Extract the [X, Y] coordinate from the center of the cell holding the provided text.  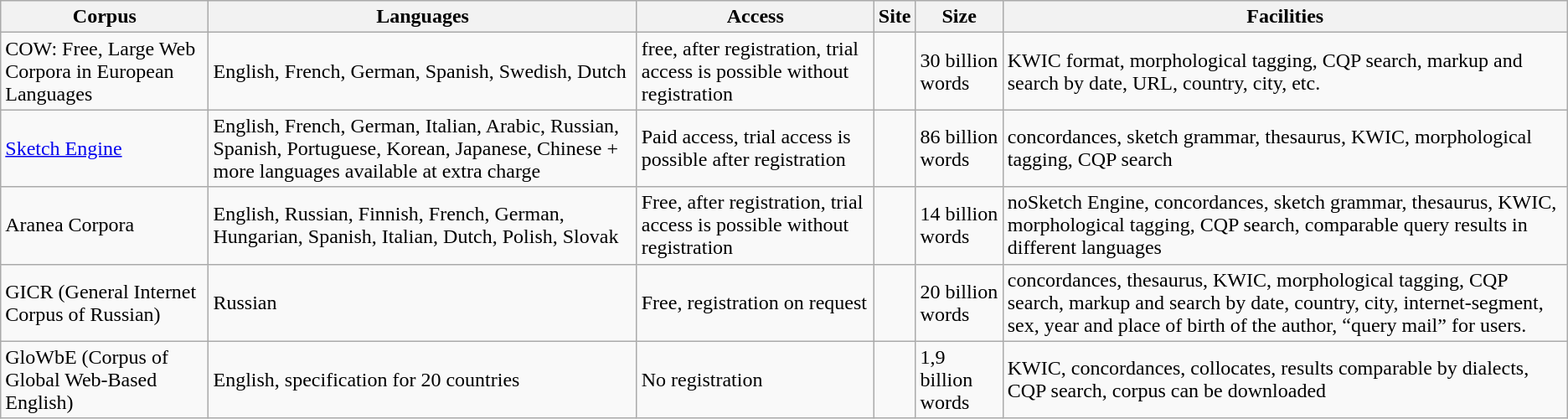
KWIC, concordances, collocates, results comparable by dialects, CQP search, corpus can be downloaded [1285, 380]
English, French, German, Italian, Arabic, Russian, Spanish, Portuguese, Korean, Japanese, Chinese + more languages available at extra charge [422, 148]
Sketch Engine [105, 148]
86 billion words [959, 148]
English, specification for 20 countries [422, 380]
GloWbE (Corpus of Global Web-Based English) [105, 380]
No registration [756, 380]
Languages [422, 17]
concordances, sketch grammar, thesaurus, KWIC, morphological tagging, CQP search [1285, 148]
14 billion words [959, 225]
Size [959, 17]
GICR (General Internet Corpus of Russian) [105, 303]
Russian [422, 303]
Aranea Corpora [105, 225]
Facilities [1285, 17]
Paid access, trial access is possible after registration [756, 148]
English, Russian, Finnish, French, German, Hungarian, Spanish, Italian, Dutch, Polish, Slovak [422, 225]
noSketch Engine, concordances, sketch grammar, thesaurus, KWIC, morphological tagging, CQP search, comparable query results in different languages [1285, 225]
Free, after registration, trial access is possible without registration [756, 225]
English, French, German, Spanish, Swedish, Dutch [422, 71]
Free, registration on request [756, 303]
COW: Free, Large Web Corpora in European Languages [105, 71]
30 billion words [959, 71]
1,9 billion words [959, 380]
KWIC format, morphological tagging, CQP search, markup and search by date, URL, country, city, etc. [1285, 71]
Corpus [105, 17]
20 billion words [959, 303]
Site [895, 17]
Access [756, 17]
free, after registration, trial access is possible without registration [756, 71]
